Output the [X, Y] coordinate of the center of the cell containing the given text.  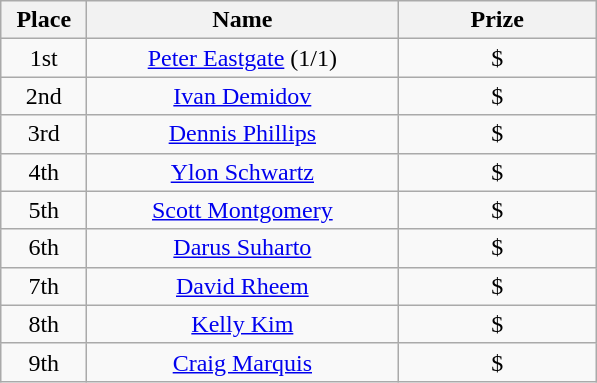
2nd [44, 96]
1st [44, 58]
Ivan Demidov [242, 96]
5th [44, 210]
Peter Eastgate (1/1) [242, 58]
Place [44, 20]
Craig Marquis [242, 362]
Prize [498, 20]
David Rheem [242, 286]
7th [44, 286]
Ylon Schwartz [242, 172]
Kelly Kim [242, 324]
6th [44, 248]
Dennis Phillips [242, 134]
4th [44, 172]
Darus Suharto [242, 248]
3rd [44, 134]
Name [242, 20]
9th [44, 362]
Scott Montgomery [242, 210]
8th [44, 324]
